Capture the cell that displays the provided text and extract its [X, Y] central coordinate. 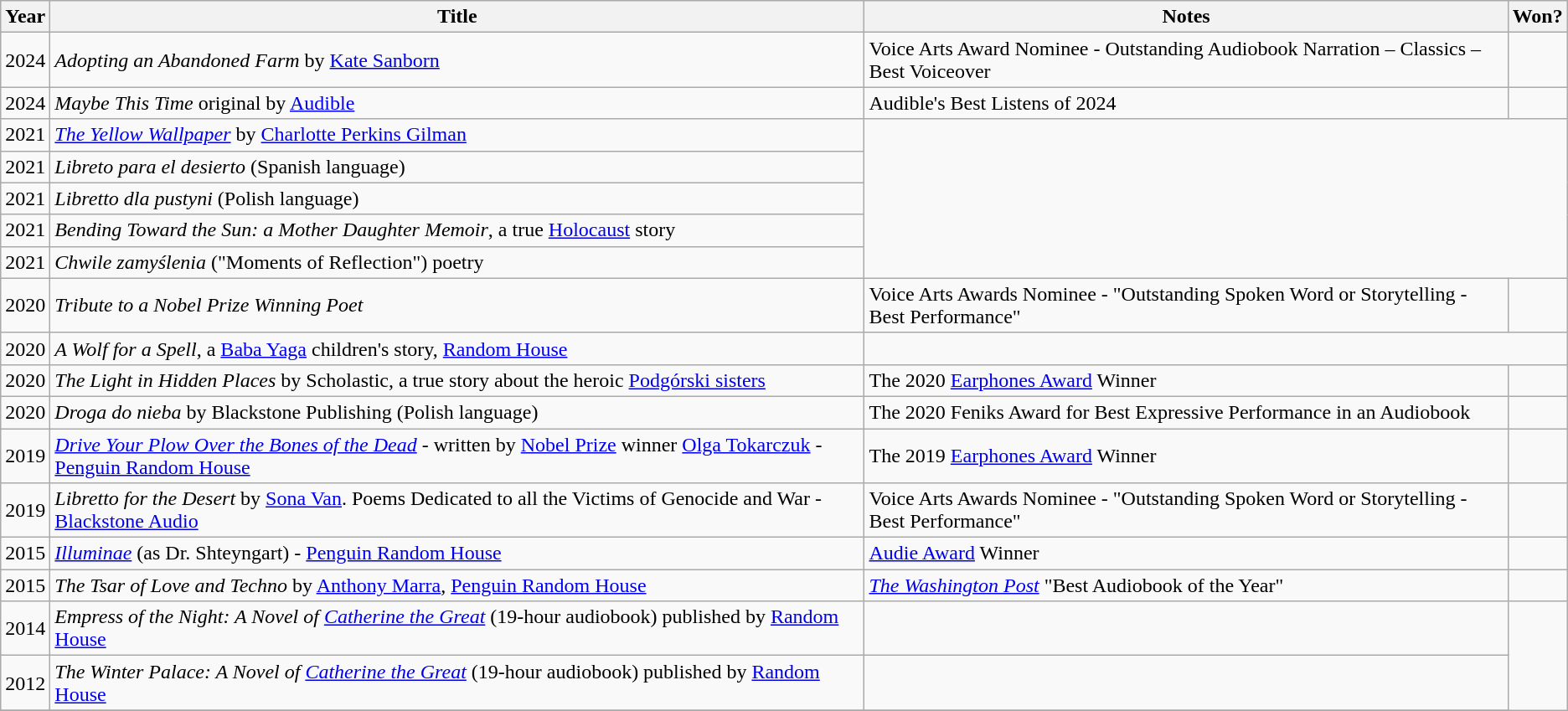
Libreto para el desierto (Spanish language) [457, 167]
Year [25, 17]
The Yellow Wallpaper by Charlotte Perkins Gilman [457, 135]
Won? [1538, 17]
The 2019 Earphones Award Winner [1186, 456]
Maybe This Time original by Audible [457, 103]
Title [457, 17]
The Washington Post "Best Audiobook of the Year" [1186, 585]
Tribute to a Nobel Prize Winning Poet [457, 305]
Drive Your Plow Over the Bones of the Dead - written by Nobel Prize winner Olga Tokarczuk - Penguin Random House [457, 456]
The Winter Palace: A Novel of Catherine the Great (19-hour audiobook) published by Random House [457, 683]
Libretto for the Desert by Sona Van. Poems Dedicated to all the Victims of Genocide and War - Blackstone Audio [457, 511]
Bending Toward the Sun: a Mother Daughter Memoir, a true Holocaust story [457, 230]
Illuminae (as Dr. Shteyngart) - Penguin Random House [457, 554]
Chwile zamyślenia ("Moments of Reflection") poetry [457, 262]
The 2020 Earphones Award Winner [1186, 380]
2012 [25, 683]
Droga do nieba by Blackstone Publishing (Polish language) [457, 412]
Audie Award Winner [1186, 554]
Notes [1186, 17]
The Tsar of Love and Techno by Anthony Marra, Penguin Random House [457, 585]
Adopting an Abandoned Farm by Kate Sanborn [457, 60]
2014 [25, 628]
The Light in Hidden Places by Scholastic, a true story about the heroic Podgórski sisters [457, 380]
Empress of the Night: A Novel of Catherine the Great (19-hour audiobook) published by Random House [457, 628]
The 2020 Feniks Award for Best Expressive Performance in an Audiobook [1186, 412]
Audible's Best Listens of 2024 [1186, 103]
Voice Arts Award Nominee - Outstanding Audiobook Narration – Classics – Best Voiceover [1186, 60]
Libretto dla pustyni (Polish language) [457, 198]
A Wolf for a Spell, a Baba Yaga children's story, Random House [457, 348]
